Search for the cell housing the specified text and yield its [x, y] center coordinate. 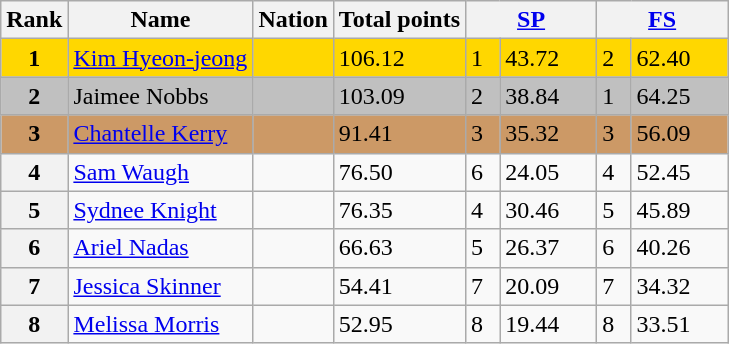
64.25 [680, 96]
76.35 [399, 210]
Jaimee Nobbs [160, 96]
Ariel Nadas [160, 248]
Kim Hyeon-jeong [160, 58]
34.32 [680, 286]
20.09 [548, 286]
Nation [293, 20]
Chantelle Kerry [160, 134]
30.46 [548, 210]
38.84 [548, 96]
106.12 [399, 58]
24.05 [548, 172]
Sam Waugh [160, 172]
Jessica Skinner [160, 286]
62.40 [680, 58]
103.09 [399, 96]
Name [160, 20]
Melissa Morris [160, 324]
56.09 [680, 134]
76.50 [399, 172]
Total points [399, 20]
54.41 [399, 286]
91.41 [399, 134]
Rank [34, 20]
66.63 [399, 248]
45.89 [680, 210]
35.32 [548, 134]
26.37 [548, 248]
52.95 [399, 324]
Sydnee Knight [160, 210]
43.72 [548, 58]
19.44 [548, 324]
40.26 [680, 248]
SP [532, 20]
FS [662, 20]
33.51 [680, 324]
52.45 [680, 172]
